Return (X, Y) of the center of cell containing provided text 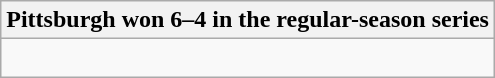
Pittsburgh won 6–4 in the regular-season series (248, 20)
